Find where the given text appears and provide that cell's center as (x, y) coordinate. 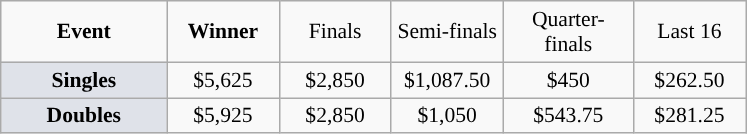
$262.50 (689, 80)
$281.25 (689, 116)
Winner (223, 32)
Doubles (84, 116)
$5,925 (223, 116)
Event (84, 32)
Quarter-finals (568, 32)
$1,050 (447, 116)
$5,625 (223, 80)
Finals (335, 32)
$543.75 (568, 116)
$1,087.50 (447, 80)
Singles (84, 80)
Last 16 (689, 32)
Semi-finals (447, 32)
$450 (568, 80)
